Search for the cell housing the specified text and yield its [x, y] center coordinate. 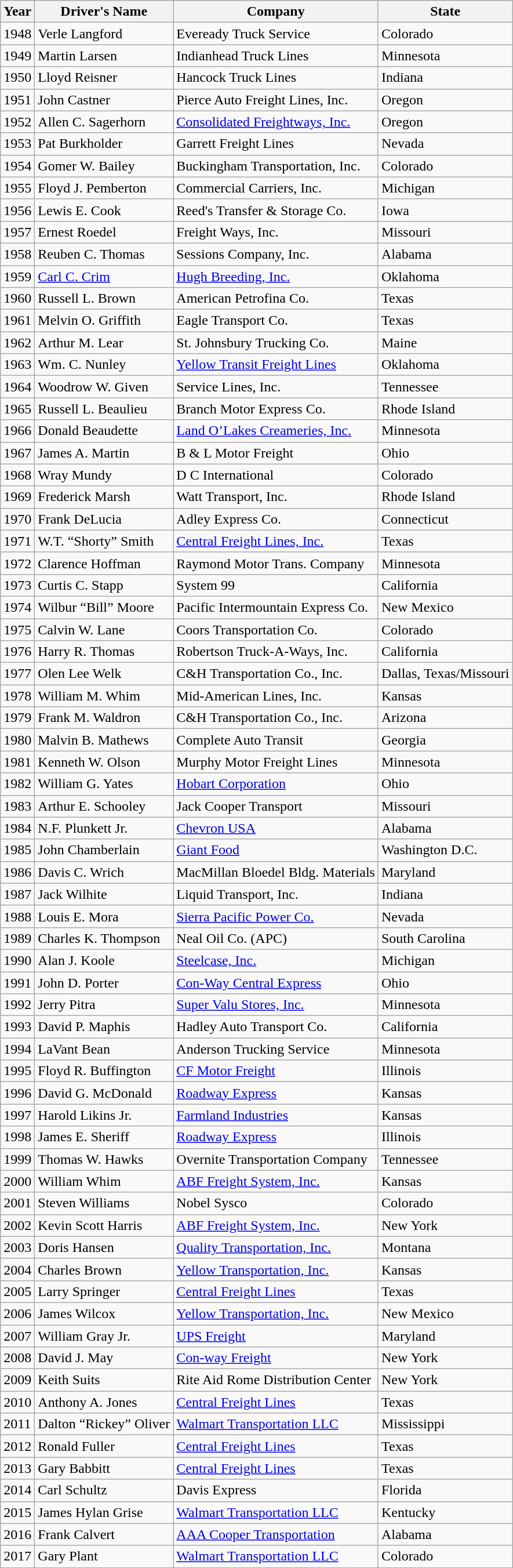
Sierra Pacific Power Co. [276, 916]
Year [17, 12]
Olen Lee Welk [104, 674]
Dallas, Texas/Missouri [445, 674]
Chevron USA [276, 828]
Super Valu Stores, Inc. [276, 1005]
Freight Ways, Inc. [276, 232]
1965 [17, 409]
Gomer W. Bailey [104, 166]
Neal Oil Co. (APC) [276, 938]
1999 [17, 1159]
1986 [17, 872]
2017 [17, 1556]
1987 [17, 894]
2012 [17, 1446]
2013 [17, 1468]
1951 [17, 100]
1968 [17, 475]
Ronald Fuller [104, 1446]
2015 [17, 1512]
Frederick Marsh [104, 497]
Melvin O. Griffith [104, 321]
St. Johnsbury Trucking Co. [276, 343]
1948 [17, 34]
2016 [17, 1534]
1955 [17, 188]
Frank Calvert [104, 1534]
1982 [17, 784]
Thomas W. Hawks [104, 1159]
Liquid Transport, Inc. [276, 894]
Louis E. Mora [104, 916]
Mid-American Lines, Inc. [276, 696]
1956 [17, 210]
Quality Transportation, Inc. [276, 1247]
Georgia [445, 740]
Murphy Motor Freight Lines [276, 762]
Complete Auto Transit [276, 740]
1995 [17, 1071]
Kentucky [445, 1512]
Kenneth W. Olson [104, 762]
1949 [17, 56]
1974 [17, 607]
1996 [17, 1093]
Service Lines, Inc. [276, 387]
Donald Beaudette [104, 431]
Russell L. Brown [104, 299]
1961 [17, 321]
Pierce Auto Freight Lines, Inc. [276, 100]
Harry R. Thomas [104, 652]
James Hylan Grise [104, 1512]
1969 [17, 497]
1967 [17, 453]
Hadley Auto Transport Co. [276, 1027]
1975 [17, 629]
1973 [17, 585]
Davis Express [276, 1490]
William Gray Jr. [104, 1335]
Larry Springer [104, 1291]
Raymond Motor Trans. Company [276, 563]
Rite Aid Rome Distribution Center [276, 1380]
LaVant Bean [104, 1049]
1962 [17, 343]
Wm. C. Nunley [104, 365]
Florida [445, 1490]
1971 [17, 541]
B & L Motor Freight [276, 453]
2014 [17, 1490]
Commercial Carriers, Inc. [276, 188]
Ernest Roedel [104, 232]
John D. Porter [104, 983]
1957 [17, 232]
Verle Langford [104, 34]
MacMillan Bloedel Bldg. Materials [276, 872]
2008 [17, 1358]
1984 [17, 828]
1991 [17, 983]
1981 [17, 762]
Arizona [445, 718]
Branch Motor Express Co. [276, 409]
Adley Express Co. [276, 519]
David J. May [104, 1358]
2009 [17, 1380]
Wilbur “Bill” Moore [104, 607]
N.F. Plunkett Jr. [104, 828]
Buckingham Transportation, Inc. [276, 166]
1978 [17, 696]
Clarence Hoffman [104, 563]
Hobart Corporation [276, 784]
2002 [17, 1225]
2006 [17, 1313]
Eveready Truck Service [276, 34]
1959 [17, 277]
William G. Yates [104, 784]
System 99 [276, 585]
Charles K. Thompson [104, 938]
Mississippi [445, 1424]
Eagle Transport Co. [276, 321]
Giant Food [276, 850]
Connecticut [445, 519]
Kevin Scott Harris [104, 1225]
1972 [17, 563]
David G. McDonald [104, 1093]
Alan J. Koole [104, 960]
Floyd R. Buffington [104, 1071]
Garrett Freight Lines [276, 144]
Iowa [445, 210]
AAA Cooper Transportation [276, 1534]
1966 [17, 431]
Montana [445, 1247]
William Whim [104, 1181]
American Petrofina Co. [276, 299]
James A. Martin [104, 453]
Gary Babbitt [104, 1468]
1985 [17, 850]
Russell L. Beaulieu [104, 409]
John Chamberlain [104, 850]
Woodrow W. Given [104, 387]
1994 [17, 1049]
2010 [17, 1402]
Malvin B. Mathews [104, 740]
Driver's Name [104, 12]
Farmland Industries [276, 1115]
D C International [276, 475]
2007 [17, 1335]
Nobel Sysco [276, 1203]
1970 [17, 519]
Carl Schultz [104, 1490]
1993 [17, 1027]
Maine [445, 343]
2005 [17, 1291]
2003 [17, 1247]
1992 [17, 1005]
Reuben C. Thomas [104, 254]
1979 [17, 718]
2011 [17, 1424]
1988 [17, 916]
1980 [17, 740]
1983 [17, 806]
1952 [17, 122]
UPS Freight [276, 1335]
Jack Wilhite [104, 894]
William M. Whim [104, 696]
Curtis C. Stapp [104, 585]
Anderson Trucking Service [276, 1049]
State [445, 12]
Harold Likins Jr. [104, 1115]
CF Motor Freight [276, 1071]
Yellow Transit Freight Lines [276, 365]
1963 [17, 365]
Frank M. Waldron [104, 718]
Arthur M. Lear [104, 343]
1976 [17, 652]
Jerry Pitra [104, 1005]
Washington D.C. [445, 850]
Davis C. Wrich [104, 872]
1997 [17, 1115]
1990 [17, 960]
Con-way Freight [276, 1358]
Indianhead Truck Lines [276, 56]
Company [276, 12]
Carl C. Crim [104, 277]
Pacific Intermountain Express Co. [276, 607]
Steven Williams [104, 1203]
James Wilcox [104, 1313]
Sessions Company, Inc. [276, 254]
Martin Larsen [104, 56]
South Carolina [445, 938]
Coors Transportation Co. [276, 629]
James E. Sheriff [104, 1137]
Con-Way Central Express [276, 983]
Lloyd Reisner [104, 78]
1954 [17, 166]
Frank DeLucia [104, 519]
Robertson Truck-A-Ways, Inc. [276, 652]
Floyd J. Pemberton [104, 188]
Lewis E. Cook [104, 210]
Allen C. Sagerhorn [104, 122]
1950 [17, 78]
Gary Plant [104, 1556]
W.T. “Shorty” Smith [104, 541]
Hancock Truck Lines [276, 78]
Doris Hansen [104, 1247]
Jack Cooper Transport [276, 806]
1977 [17, 674]
Wray Mundy [104, 475]
John Castner [104, 100]
Calvin W. Lane [104, 629]
Pat Burkholder [104, 144]
Watt Transport, Inc. [276, 497]
1998 [17, 1137]
1960 [17, 299]
1958 [17, 254]
2004 [17, 1269]
Arthur E. Schooley [104, 806]
Consolidated Freightways, Inc. [276, 122]
Land O’Lakes Creameries, Inc. [276, 431]
Anthony A. Jones [104, 1402]
Reed's Transfer & Storage Co. [276, 210]
Keith Suits [104, 1380]
Dalton “Rickey” Oliver [104, 1424]
2001 [17, 1203]
David P. Maphis [104, 1027]
1953 [17, 144]
Central Freight Lines, Inc. [276, 541]
Steelcase, Inc. [276, 960]
1964 [17, 387]
Hugh Breeding, Inc. [276, 277]
Overnite Transportation Company [276, 1159]
Charles Brown [104, 1269]
1989 [17, 938]
2000 [17, 1181]
